Output the (x, y) coordinate of the center of the cell containing the given text.  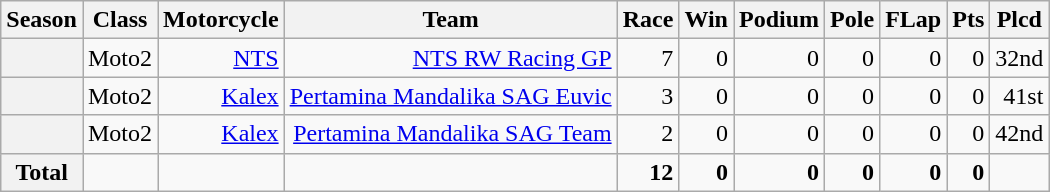
12 (648, 172)
Win (706, 20)
Pts (968, 20)
Pole (852, 20)
Class (120, 20)
2 (648, 134)
42nd (1020, 134)
Podium (780, 20)
41st (1020, 96)
32nd (1020, 58)
FLap (914, 20)
Motorcycle (222, 20)
7 (648, 58)
3 (648, 96)
Total (42, 172)
Season (42, 20)
Pertamina Mandalika SAG Euvic (450, 96)
Race (648, 20)
Team (450, 20)
Plcd (1020, 20)
Pertamina Mandalika SAG Team (450, 134)
NTS (222, 58)
NTS RW Racing GP (450, 58)
